Identify which cell holds the provided text, then report its [X, Y] central coordinate. 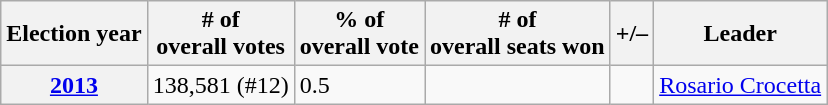
# ofoverall votes [220, 34]
Leader [740, 34]
Election year [74, 34]
+/– [632, 34]
0.5 [359, 85]
2013 [74, 85]
Rosario Crocetta [740, 85]
# ofoverall seats won [518, 34]
138,581 (#12) [220, 85]
% ofoverall vote [359, 34]
